Search for the cell housing the specified text and yield its (X, Y) center coordinate. 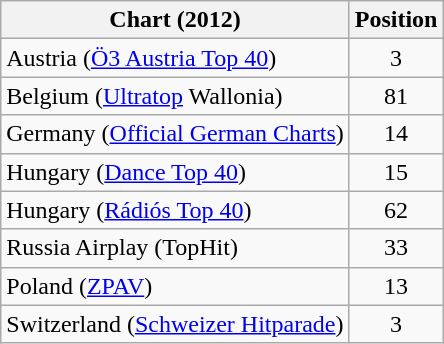
Russia Airplay (TopHit) (175, 248)
Hungary (Rádiós Top 40) (175, 210)
Chart (2012) (175, 20)
Austria (Ö3 Austria Top 40) (175, 58)
Germany (Official German Charts) (175, 134)
Position (396, 20)
Belgium (Ultratop Wallonia) (175, 96)
Hungary (Dance Top 40) (175, 172)
15 (396, 172)
62 (396, 210)
13 (396, 286)
81 (396, 96)
14 (396, 134)
33 (396, 248)
Poland (ZPAV) (175, 286)
Switzerland (Schweizer Hitparade) (175, 324)
